Capture the cell that displays the provided text and extract its (x, y) central coordinate. 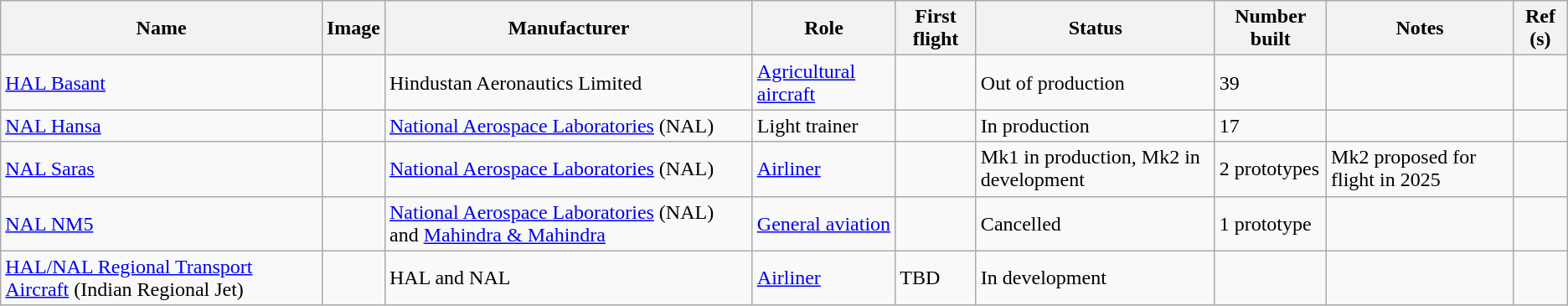
Mk1 in production, Mk2 in development (1096, 169)
Mk2 proposed for flight in 2025 (1421, 169)
Image (353, 29)
39 (1270, 82)
HAL Basant (162, 82)
General aviation (823, 223)
Hindustan Aeronautics Limited (568, 82)
Manufacturer (568, 29)
NAL NM5 (162, 223)
Notes (1421, 29)
Agricultural aircraft (823, 82)
NAL Saras (162, 169)
HAL and NAL (568, 278)
First flight (936, 29)
Number built (1270, 29)
HAL/NAL Regional Transport Aircraft (Indian Regional Jet) (162, 278)
2 prototypes (1270, 169)
Status (1096, 29)
TBD (936, 278)
1 prototype (1270, 223)
17 (1270, 126)
Name (162, 29)
Out of production (1096, 82)
NAL Hansa (162, 126)
Light trainer (823, 126)
Ref (s) (1541, 29)
Cancelled (1096, 223)
In development (1096, 278)
National Aerospace Laboratories (NAL) and Mahindra & Mahindra (568, 223)
Role (823, 29)
In production (1096, 126)
